Search for the cell housing the specified text and yield its (x, y) center coordinate. 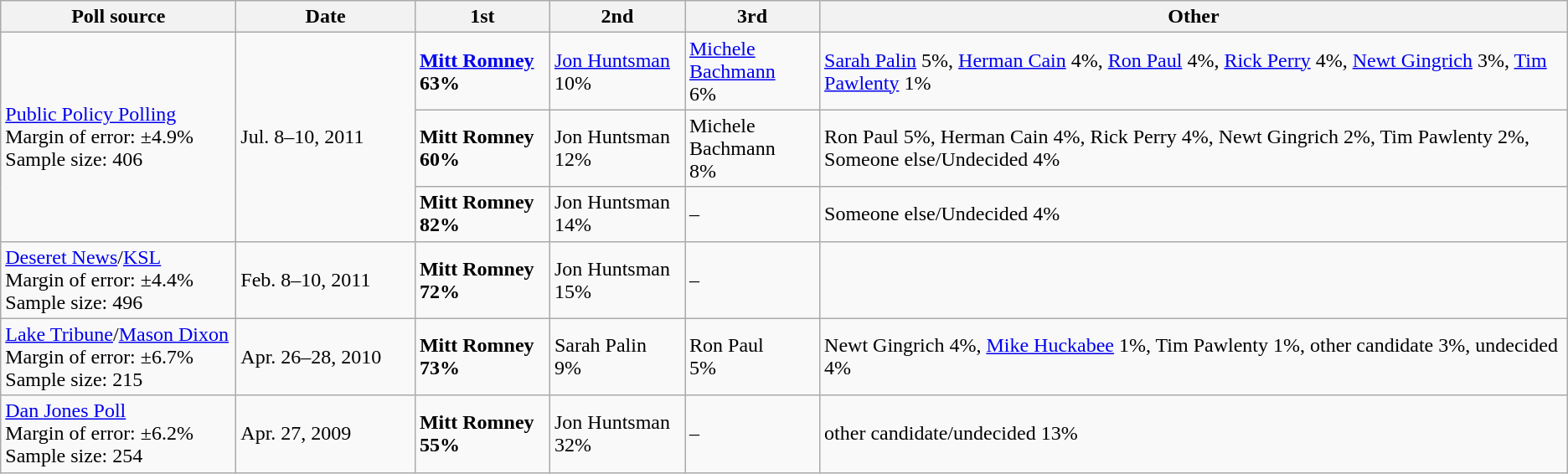
Ron Paul 5% (752, 357)
Deseret News/KSLMargin of error: ±4.4% Sample size: 496 (119, 280)
Michele Bachmann 8% (752, 148)
Mitt Romney 55% (482, 434)
Jon Huntsman 32% (616, 434)
Sarah Palin 5%, Herman Cain 4%, Ron Paul 4%, Rick Perry 4%, Newt Gingrich 3%, Tim Pawlenty 1% (1194, 71)
Mitt Romney 60% (482, 148)
Ron Paul 5%, Herman Cain 4%, Rick Perry 4%, Newt Gingrich 2%, Tim Pawlenty 2%, Someone else/Undecided 4% (1194, 148)
Michele Bachmann 6% (752, 71)
2nd (616, 17)
Dan Jones PollMargin of error: ±6.2% Sample size: 254 (119, 434)
Jon Huntsman 15% (616, 280)
1st (482, 17)
3rd (752, 17)
Someone else/Undecided 4% (1194, 214)
Poll source (119, 17)
Jon Huntsman 14% (616, 214)
Jul. 8–10, 2011 (326, 137)
Sarah Palin 9% (616, 357)
Other (1194, 17)
Mitt Romney 73% (482, 357)
Public Policy PollingMargin of error: ±4.9% Sample size: 406 (119, 137)
Lake Tribune/Mason DixonMargin of error: ±6.7% Sample size: 215 (119, 357)
Mitt Romney 82% (482, 214)
Mitt Romney 72% (482, 280)
Apr. 27, 2009 (326, 434)
Date (326, 17)
Mitt Romney 63% (482, 71)
Feb. 8–10, 2011 (326, 280)
Jon Huntsman 12% (616, 148)
other candidate/undecided 13% (1194, 434)
Apr. 26–28, 2010 (326, 357)
Newt Gingrich 4%, Mike Huckabee 1%, Tim Pawlenty 1%, other candidate 3%, undecided 4% (1194, 357)
Jon Huntsman 10% (616, 71)
